For the text-containing cell, return its midpoint in (X, Y) coordinate format. 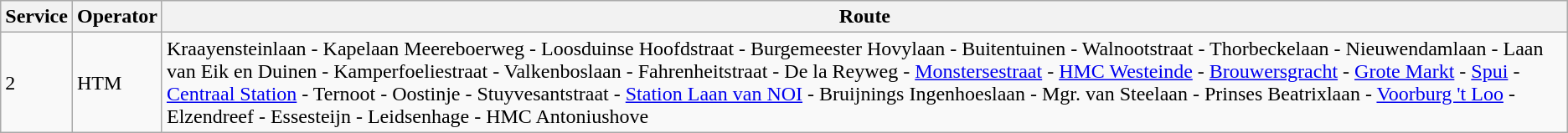
2 (37, 82)
Service (37, 17)
Operator (117, 17)
Route (864, 17)
HTM (117, 82)
